Pinpoint the cell where the given text exists, returning its [X, Y] midpoint coordinate. 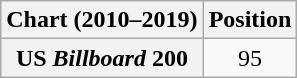
Position [250, 20]
Chart (2010–2019) [102, 20]
95 [250, 58]
US Billboard 200 [102, 58]
